From the cell containing the given text, extract its center point as (X, Y) coordinate. 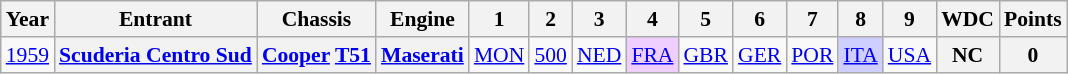
6 (760, 19)
7 (812, 19)
FRA (652, 55)
4 (652, 19)
0 (1033, 55)
2 (550, 19)
Chassis (316, 19)
1959 (28, 55)
Maserati (422, 55)
Cooper T51 (316, 55)
Year (28, 19)
GBR (706, 55)
8 (860, 19)
WDC (968, 19)
NED (599, 55)
Points (1033, 19)
ITA (860, 55)
Entrant (156, 19)
GER (760, 55)
Engine (422, 19)
1 (500, 19)
9 (910, 19)
500 (550, 55)
POR (812, 55)
USA (910, 55)
Scuderia Centro Sud (156, 55)
3 (599, 19)
NC (968, 55)
5 (706, 19)
MON (500, 55)
